Return [X, Y] of the center of cell containing provided text 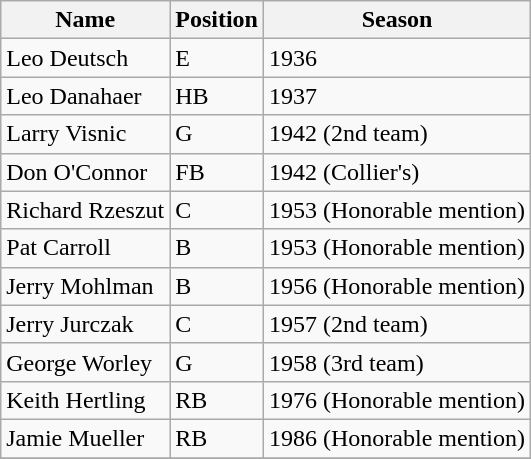
Leo Deutsch [86, 58]
Don O'Connor [86, 172]
Keith Hertling [86, 400]
1936 [398, 58]
1976 (Honorable mention) [398, 400]
Richard Rzeszut [86, 210]
Jerry Jurczak [86, 324]
George Worley [86, 362]
1958 (3rd team) [398, 362]
1986 (Honorable mention) [398, 438]
FB [217, 172]
Pat Carroll [86, 248]
1937 [398, 96]
HB [217, 96]
Jamie Mueller [86, 438]
1956 (Honorable mention) [398, 286]
Leo Danahaer [86, 96]
Larry Visnic [86, 134]
1942 (Collier's) [398, 172]
1957 (2nd team) [398, 324]
Position [217, 20]
1942 (2nd team) [398, 134]
E [217, 58]
Jerry Mohlman [86, 286]
Name [86, 20]
Season [398, 20]
